Determine the [X, Y] coordinate at the center of the cell enclosing the given text.  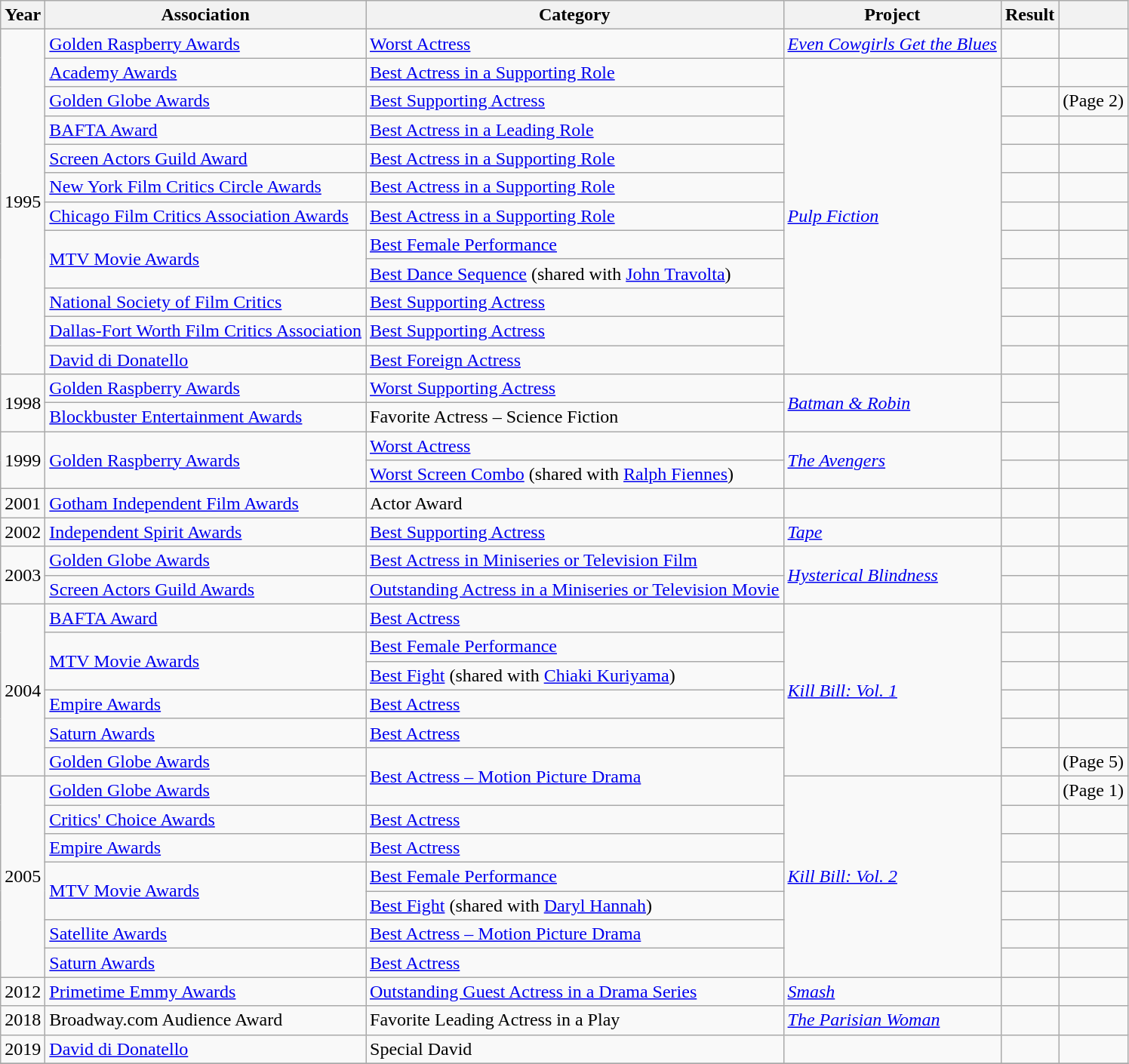
Independent Spirit Awards [205, 532]
Result [1029, 15]
Kill Bill: Vol. 2 [892, 876]
1995 [23, 202]
Satellite Awards [205, 934]
The Avengers [892, 460]
Broadway.com Audience Award [205, 1020]
Best Dance Sequence (shared with John Travolta) [574, 273]
Hysterical Blindness [892, 575]
Association [205, 15]
2002 [23, 532]
(Page 5) [1094, 761]
Outstanding Guest Actress in a Drama Series [574, 992]
Kill Bill: Vol. 1 [892, 690]
Special David [574, 1049]
2003 [23, 575]
Project [892, 15]
Best Fight (shared with Daryl Hannah) [574, 906]
2004 [23, 690]
National Society of Film Critics [205, 302]
Worst Supporting Actress [574, 389]
Screen Actors Guild Awards [205, 589]
Gotham Independent Film Awards [205, 503]
Favorite Leading Actress in a Play [574, 1020]
Critics' Choice Awards [205, 819]
Actor Award [574, 503]
Smash [892, 992]
Chicago Film Critics Association Awards [205, 216]
The Parisian Woman [892, 1020]
Pulp Fiction [892, 216]
2001 [23, 503]
Category [574, 15]
Outstanding Actress in a Miniseries or Television Movie [574, 589]
1998 [23, 403]
(Page 2) [1094, 101]
Even Cowgirls Get the Blues [892, 44]
Dallas-Fort Worth Film Critics Association [205, 331]
1999 [23, 460]
2005 [23, 876]
Academy Awards [205, 72]
2019 [23, 1049]
Best Actress in a Leading Role [574, 130]
2012 [23, 992]
Tape [892, 532]
Favorite Actress – Science Fiction [574, 417]
Blockbuster Entertainment Awards [205, 417]
New York Film Critics Circle Awards [205, 187]
Worst Screen Combo (shared with Ralph Fiennes) [574, 475]
Best Fight (shared with Chiaki Kuriyama) [574, 675]
(Page 1) [1094, 790]
Best Foreign Actress [574, 360]
Best Actress in Miniseries or Television Film [574, 561]
Screen Actors Guild Award [205, 158]
Primetime Emmy Awards [205, 992]
Batman & Robin [892, 403]
2018 [23, 1020]
Year [23, 15]
